Find where the given text appears and provide that cell's center as [X, Y] coordinate. 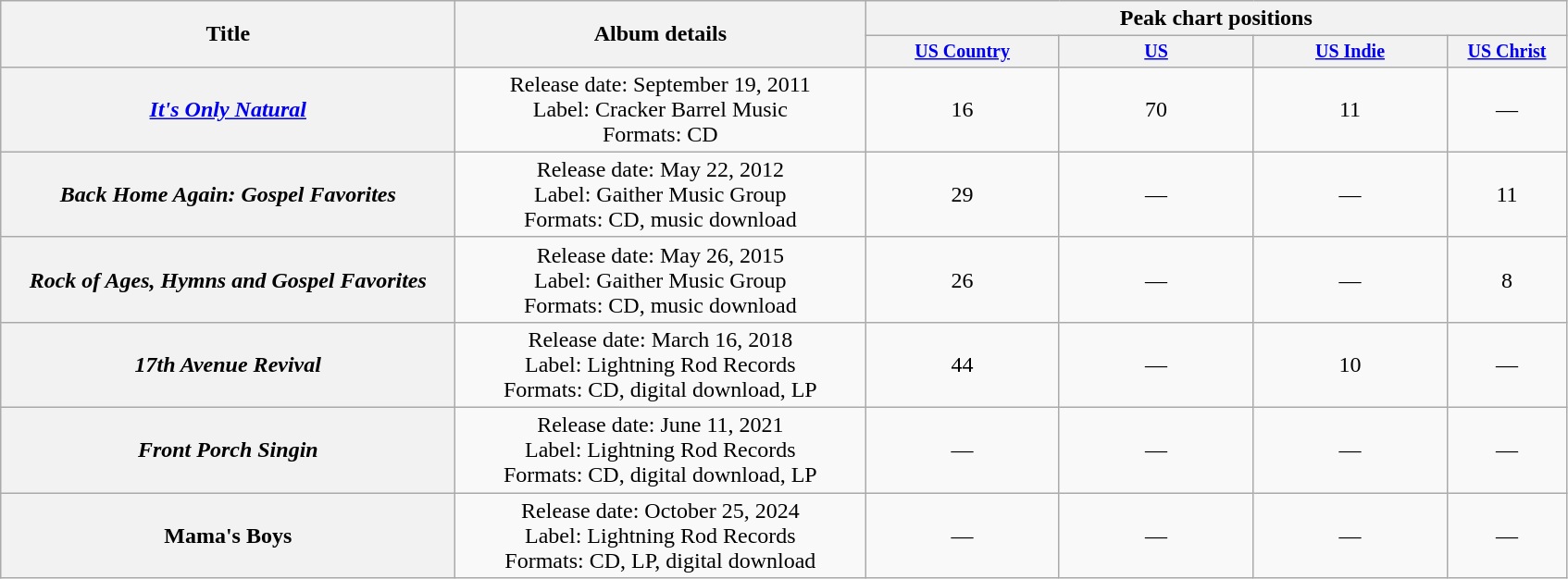
Release date: May 22, 2012Label: Gaither Music GroupFormats: CD, music download [661, 194]
26 [963, 279]
10 [1350, 364]
Album details [661, 34]
8 [1507, 279]
Rock of Ages, Hymns and Gospel Favorites [228, 279]
US Indie [1350, 52]
29 [963, 194]
Release date: May 26, 2015Label: Gaither Music GroupFormats: CD, music download [661, 279]
Front Porch Singin [228, 450]
Release date: June 11, 2021Label: Lightning Rod RecordsFormats: CD, digital download, LP [661, 450]
Release date: March 16, 2018Label: Lightning Rod RecordsFormats: CD, digital download, LP [661, 364]
44 [963, 364]
Peak chart positions [1216, 18]
It's Only Natural [228, 109]
Release date: September 19, 2011Label: Cracker Barrel MusicFormats: CD [661, 109]
US [1155, 52]
US Country [963, 52]
70 [1155, 109]
Release date: October 25, 2024Label: Lightning Rod RecordsFormats: CD, LP, digital download [661, 536]
US Christ [1507, 52]
17th Avenue Revival [228, 364]
Back Home Again: Gospel Favorites [228, 194]
Title [228, 34]
Mama's Boys [228, 536]
16 [963, 109]
